Capture the cell that displays the provided text and extract its [x, y] central coordinate. 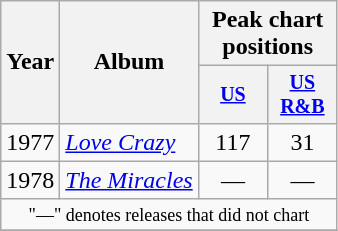
The Miracles [129, 180]
US R&B [302, 94]
117 [232, 142]
Album [129, 62]
31 [302, 142]
Love Crazy [129, 142]
"—" denotes releases that did not chart [169, 214]
1977 [30, 142]
Year [30, 62]
US [232, 94]
Peak chart positions [268, 34]
1978 [30, 180]
